Return (x, y) of the center of cell containing provided text 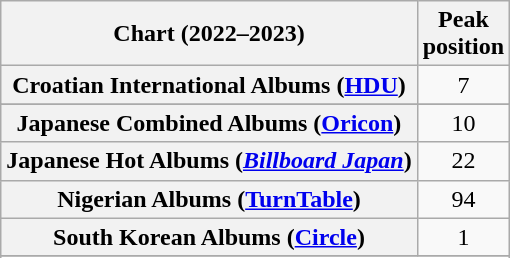
94 (463, 199)
Chart (2022–2023) (209, 34)
Croatian International Albums (HDU) (209, 85)
Japanese Combined Albums (Oricon) (209, 123)
22 (463, 161)
7 (463, 85)
10 (463, 123)
Nigerian Albums (TurnTable) (209, 199)
1 (463, 237)
South Korean Albums (Circle) (209, 237)
Peakposition (463, 34)
Japanese Hot Albums (Billboard Japan) (209, 161)
